Detect which cell encompasses the target text, then output its (x, y) center coordinate. 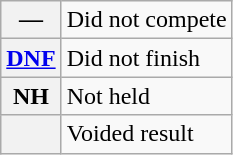
Did not compete (146, 20)
Did not finish (146, 58)
Not held (146, 96)
NH (31, 96)
Voided result (146, 134)
— (31, 20)
DNF (31, 58)
